Scan for the cell matching the given text and deliver its (x, y) coordinate at center. 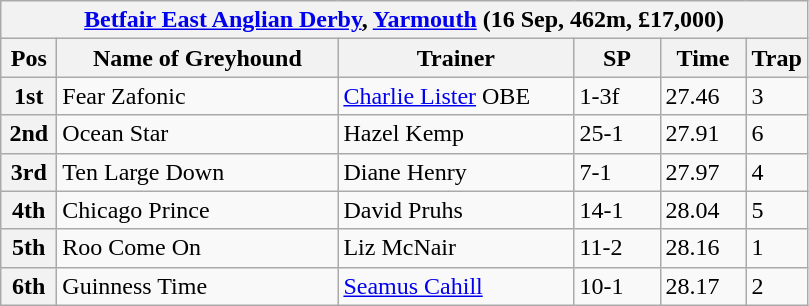
28.04 (703, 210)
3 (776, 96)
Time (703, 58)
14-1 (617, 210)
Hazel Kemp (456, 134)
David Pruhs (456, 210)
1-3f (617, 96)
Guinness Time (198, 286)
28.17 (703, 286)
Pos (29, 58)
Charlie Lister OBE (456, 96)
3rd (29, 172)
5th (29, 248)
27.97 (703, 172)
Trap (776, 58)
Diane Henry (456, 172)
Chicago Prince (198, 210)
6 (776, 134)
7-1 (617, 172)
27.91 (703, 134)
4 (776, 172)
Fear Zafonic (198, 96)
28.16 (703, 248)
2 (776, 286)
25-1 (617, 134)
Name of Greyhound (198, 58)
1 (776, 248)
1st (29, 96)
6th (29, 286)
Seamus Cahill (456, 286)
Liz McNair (456, 248)
Ten Large Down (198, 172)
Roo Come On (198, 248)
27.46 (703, 96)
Betfair East Anglian Derby, Yarmouth (16 Sep, 462m, £17,000) (404, 20)
5 (776, 210)
Trainer (456, 58)
2nd (29, 134)
Ocean Star (198, 134)
11-2 (617, 248)
10-1 (617, 286)
SP (617, 58)
4th (29, 210)
